From the cell containing the given text, extract its center point as [x, y] coordinate. 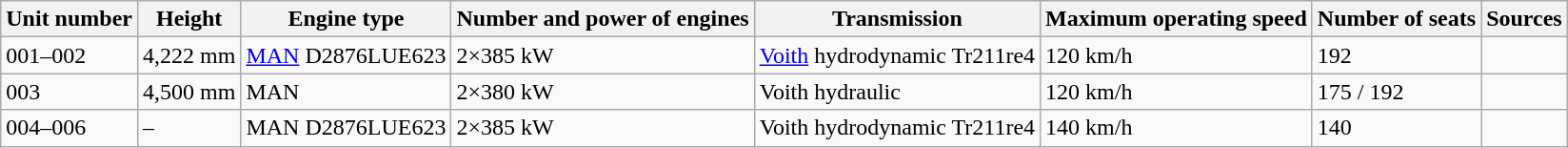
175 / 192 [1396, 92]
Engine type [347, 19]
Maximum operating speed [1177, 19]
– [189, 128]
Voith hydraulic [897, 92]
Number of seats [1396, 19]
Unit number [69, 19]
Sources [1525, 19]
Number and power of engines [603, 19]
4,500 mm [189, 92]
2×380 kW [603, 92]
004–006 [69, 128]
003 [69, 92]
140 km/h [1177, 128]
Height [189, 19]
001–002 [69, 55]
Transmission [897, 19]
140 [1396, 128]
4,222 mm [189, 55]
MAN [347, 92]
192 [1396, 55]
